Determine the (x, y) coordinate at the center of the cell enclosing the given text.  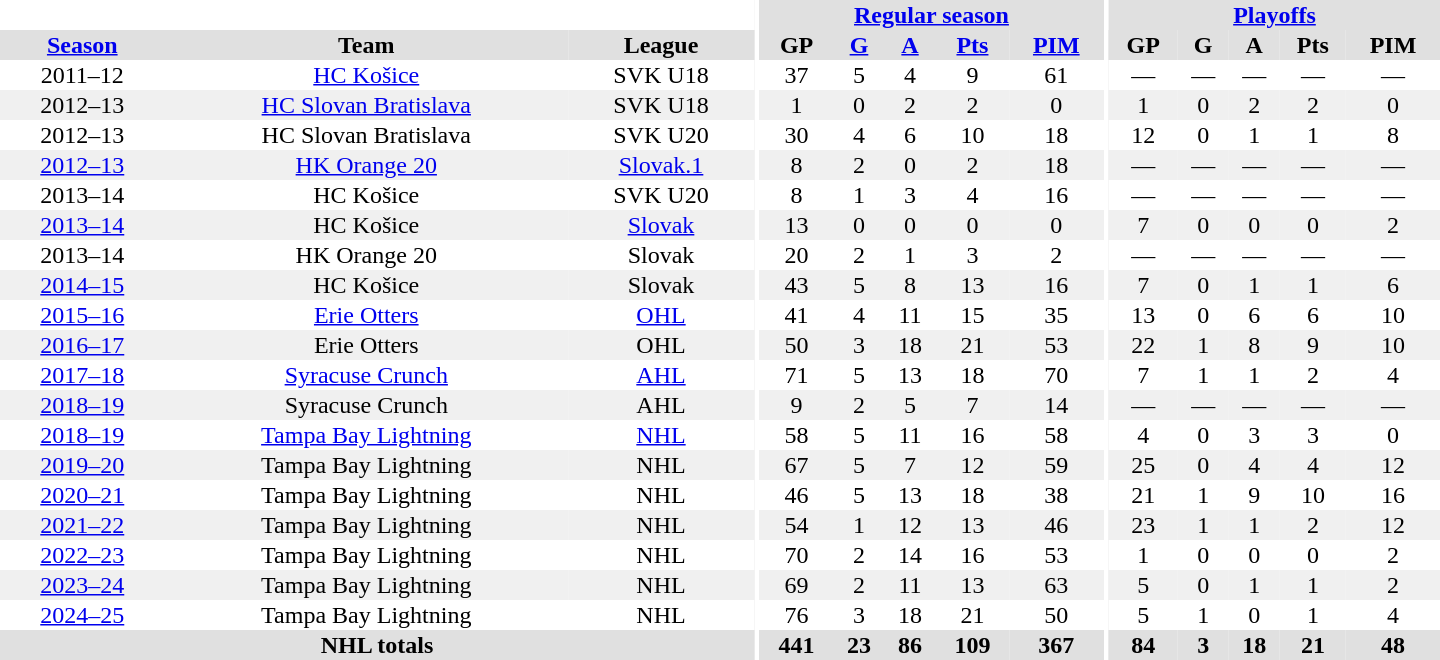
59 (1056, 465)
441 (797, 645)
2015–16 (82, 315)
Playoffs (1274, 15)
NHL totals (377, 645)
38 (1056, 495)
Slovak.1 (661, 165)
2016–17 (82, 345)
37 (797, 75)
35 (1056, 315)
54 (797, 525)
22 (1144, 345)
2023–24 (82, 585)
2014–15 (82, 285)
25 (1144, 465)
109 (973, 645)
2024–25 (82, 615)
41 (797, 315)
2011–12 (82, 75)
2020–21 (82, 495)
67 (797, 465)
2017–18 (82, 375)
367 (1056, 645)
2019–20 (82, 465)
84 (1144, 645)
2022–23 (82, 555)
League (661, 45)
43 (797, 285)
Regular season (932, 15)
Team (366, 45)
69 (797, 585)
2021–22 (82, 525)
15 (973, 315)
48 (1393, 645)
71 (797, 375)
76 (797, 615)
30 (797, 135)
61 (1056, 75)
63 (1056, 585)
Season (82, 45)
86 (910, 645)
20 (797, 255)
